Identify which cell holds the provided text, then report its (X, Y) central coordinate. 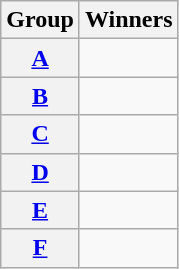
F (40, 248)
Group (40, 20)
E (40, 210)
D (40, 172)
A (40, 58)
B (40, 96)
C (40, 134)
Winners (128, 20)
